Return [x, y] of the center of cell containing provided text 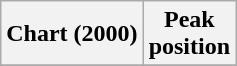
Peak position [189, 34]
Chart (2000) [72, 34]
